Output the (X, Y) coordinate of the center of the cell containing the given text.  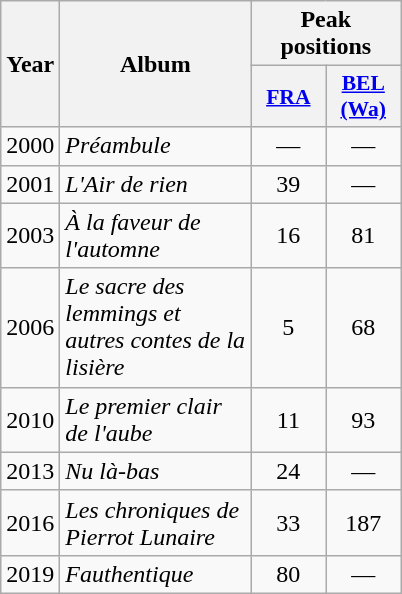
81 (364, 236)
24 (288, 471)
Préambule (156, 146)
11 (288, 420)
2006 (30, 328)
16 (288, 236)
2013 (30, 471)
68 (364, 328)
FRA (288, 96)
L'Air de rien (156, 184)
2010 (30, 420)
2019 (30, 574)
5 (288, 328)
2003 (30, 236)
2001 (30, 184)
187 (364, 522)
93 (364, 420)
Peak positions (326, 34)
Les chroniques de Pierrot Lunaire (156, 522)
80 (288, 574)
2016 (30, 522)
Album (156, 64)
Year (30, 64)
Fauthentique (156, 574)
BEL(Wa) (364, 96)
2000 (30, 146)
À la faveur de l'automne (156, 236)
Le premier clair de l'aube (156, 420)
Nu là-bas (156, 471)
33 (288, 522)
39 (288, 184)
Le sacre des lemmings et autres contes de la lisière (156, 328)
